From the cell containing the given text, extract its center point as (X, Y) coordinate. 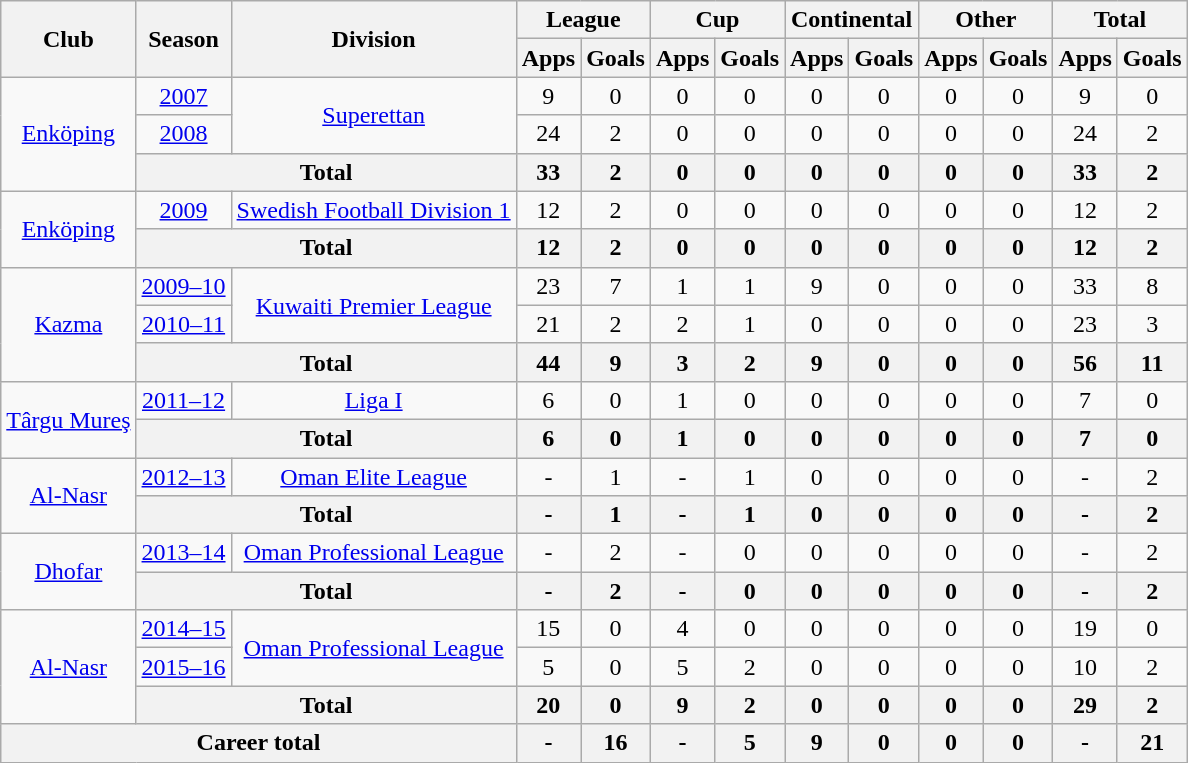
Career total (258, 743)
2007 (184, 96)
Kuwaiti Premier League (374, 305)
2009 (184, 210)
2013–14 (184, 553)
Oman Elite League (374, 477)
Dhofar (68, 572)
2008 (184, 134)
Continental (852, 20)
Division (374, 39)
44 (548, 362)
20 (548, 705)
2011–12 (184, 400)
Other (986, 20)
4 (682, 629)
League (583, 20)
15 (548, 629)
Club (68, 39)
Târgu Mureş (68, 419)
Liga I (374, 400)
2009–10 (184, 286)
Superettan (374, 115)
2015–16 (184, 667)
Season (184, 39)
11 (1152, 362)
Cup (717, 20)
2010–11 (184, 324)
56 (1085, 362)
19 (1085, 629)
Swedish Football Division 1 (374, 210)
29 (1085, 705)
Kazma (68, 324)
2012–13 (184, 477)
2014–15 (184, 629)
16 (616, 743)
10 (1085, 667)
8 (1152, 286)
